For the text-containing cell, return its midpoint in (X, Y) coordinate format. 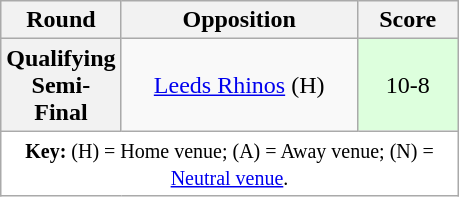
Round (61, 20)
Qualifying Semi-Final (61, 85)
Score (408, 20)
10-8 (408, 85)
Key: (H) = Home venue; (A) = Away venue; (N) = Neutral venue. (230, 164)
Opposition (239, 20)
Leeds Rhinos (H) (239, 85)
